Return the [X, Y] coordinate for the center point of the cell that contains the specified text.  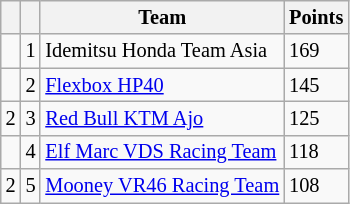
Idemitsu Honda Team Asia [162, 51]
145 [316, 85]
Red Bull KTM Ajo [162, 118]
Mooney VR46 Racing Team [162, 186]
5 [31, 186]
1 [31, 51]
108 [316, 186]
Team [162, 17]
Flexbox HP40 [162, 85]
125 [316, 118]
4 [31, 152]
3 [31, 118]
Points [316, 17]
118 [316, 152]
Elf Marc VDS Racing Team [162, 152]
169 [316, 51]
